From the cell containing the given text, extract its center point as [X, Y] coordinate. 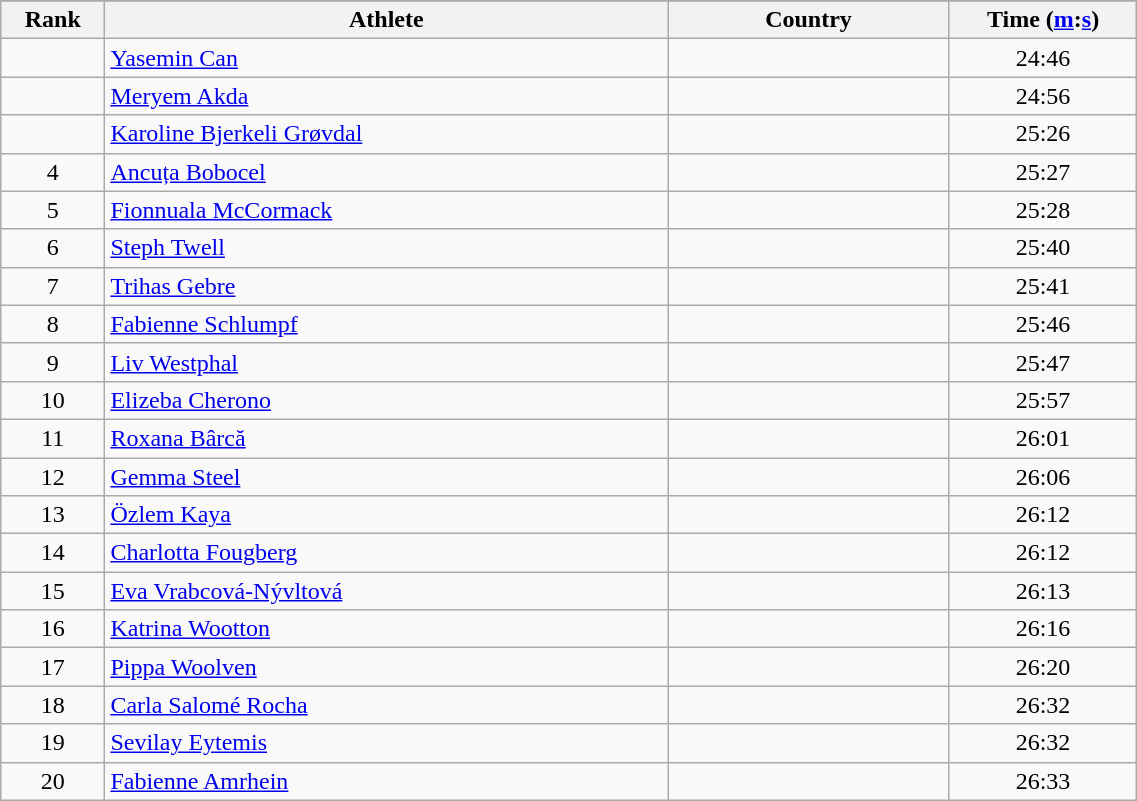
14 [53, 553]
Meryem Akda [386, 96]
5 [53, 210]
Özlem Kaya [386, 515]
Ancuța Bobocel [386, 172]
18 [53, 705]
Trihas Gebre [386, 286]
Athlete [386, 20]
26:06 [1043, 477]
Eva Vrabcová-Nývltová [386, 591]
Fabienne Amrhein [386, 781]
9 [53, 362]
16 [53, 629]
Roxana Bârcă [386, 438]
Gemma Steel [386, 477]
20 [53, 781]
24:46 [1043, 58]
19 [53, 743]
10 [53, 400]
26:20 [1043, 667]
26:16 [1043, 629]
26:33 [1043, 781]
Time (m:s) [1043, 20]
7 [53, 286]
Country [808, 20]
25:26 [1043, 134]
Katrina Wootton [386, 629]
6 [53, 248]
24:56 [1043, 96]
Fabienne Schlumpf [386, 324]
Steph Twell [386, 248]
17 [53, 667]
8 [53, 324]
Carla Salomé Rocha [386, 705]
Pippa Woolven [386, 667]
25:41 [1043, 286]
Sevilay Eytemis [386, 743]
Fionnuala McCormack [386, 210]
13 [53, 515]
4 [53, 172]
26:13 [1043, 591]
11 [53, 438]
25:57 [1043, 400]
26:01 [1043, 438]
12 [53, 477]
Elizeba Cherono [386, 400]
25:47 [1043, 362]
25:27 [1043, 172]
25:28 [1043, 210]
Rank [53, 20]
15 [53, 591]
Yasemin Can [386, 58]
25:40 [1043, 248]
Karoline Bjerkeli Grøvdal [386, 134]
Liv Westphal [386, 362]
Charlotta Fougberg [386, 553]
25:46 [1043, 324]
